Detect which cell encompasses the target text, then output its (x, y) center coordinate. 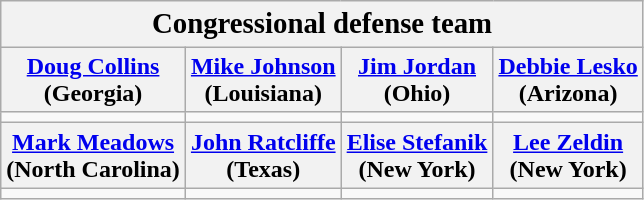
Elise Stefanik(New York) (417, 156)
Doug Collins(Georgia) (94, 80)
Congressional defense team (322, 24)
Mike Johnson(Louisiana) (263, 80)
Lee Zeldin(New York) (568, 156)
Debbie Lesko(Arizona) (568, 80)
Mark Meadows(North Carolina) (94, 156)
Jim Jordan(Ohio) (417, 80)
John Ratcliffe(Texas) (263, 156)
